Return (x, y) of the center of cell containing provided text 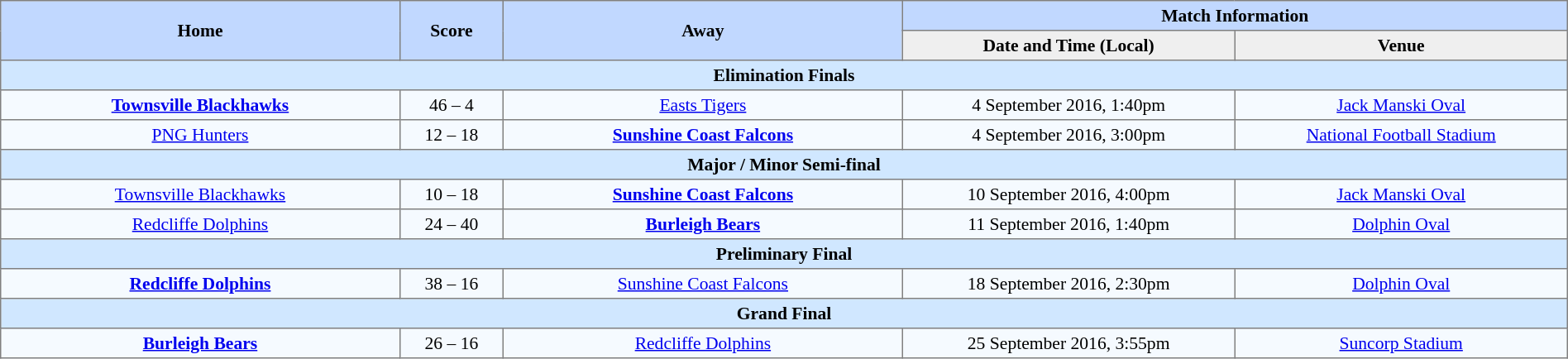
Home (200, 31)
4 September 2016, 1:40pm (1068, 105)
Away (703, 31)
PNG Hunters (200, 135)
4 September 2016, 3:00pm (1068, 135)
National Football Stadium (1401, 135)
24 – 40 (452, 224)
Match Information (1235, 16)
Easts Tigers (703, 105)
Suncorp Stadium (1401, 343)
Preliminary Final (784, 254)
10 – 18 (452, 194)
Grand Final (784, 314)
Elimination Finals (784, 75)
38 – 16 (452, 284)
Venue (1401, 45)
Score (452, 31)
12 – 18 (452, 135)
10 September 2016, 4:00pm (1068, 194)
Major / Minor Semi-final (784, 165)
26 – 16 (452, 343)
46 – 4 (452, 105)
Date and Time (Local) (1068, 45)
18 September 2016, 2:30pm (1068, 284)
25 September 2016, 3:55pm (1068, 343)
11 September 2016, 1:40pm (1068, 224)
